For the text-containing cell, return its midpoint in (X, Y) coordinate format. 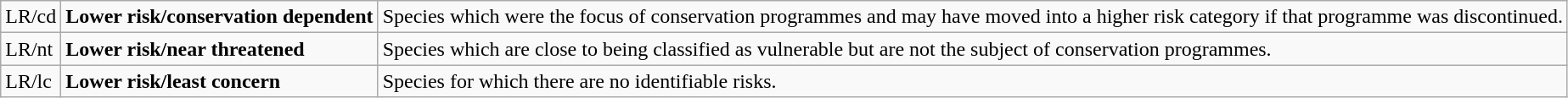
Lower risk/near threatened (219, 49)
Lower risk/conservation dependent (219, 17)
LR/lc (31, 81)
LR/nt (31, 49)
LR/cd (31, 17)
Lower risk/least concern (219, 81)
Species which are close to being classified as vulnerable but are not the subject of conservation programmes. (973, 49)
Species for which there are no identifiable risks. (973, 81)
Species which were the focus of conservation programmes and may have moved into a higher risk category if that programme was discontinued. (973, 17)
